Pinpoint the cell where the given text exists, returning its [X, Y] midpoint coordinate. 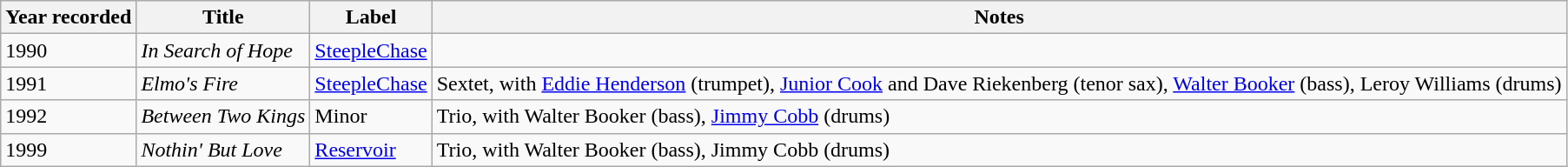
Notes [999, 17]
Year recorded [69, 17]
Title [223, 17]
1992 [69, 117]
1999 [69, 150]
Elmo's Fire [223, 83]
Reservoir [371, 150]
Label [371, 17]
Minor [371, 117]
Sextet, with Eddie Henderson (trumpet), Junior Cook and Dave Riekenberg (tenor sax), Walter Booker (bass), Leroy Williams (drums) [999, 83]
Nothin' But Love [223, 150]
1991 [69, 83]
In Search of Hope [223, 50]
Between Two Kings [223, 117]
1990 [69, 50]
